Identify which cell holds the provided text, then report its [X, Y] central coordinate. 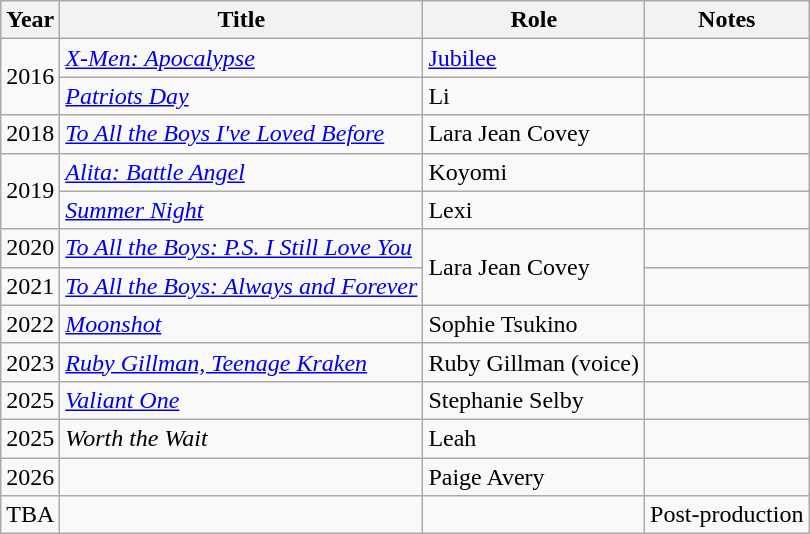
2022 [30, 324]
Patriots Day [242, 96]
2018 [30, 134]
2016 [30, 77]
2019 [30, 191]
Jubilee [534, 58]
To All the Boys I've Loved Before [242, 134]
2026 [30, 477]
Role [534, 20]
Lexi [534, 210]
TBA [30, 515]
Leah [534, 438]
Worth the Wait [242, 438]
2021 [30, 286]
To All the Boys: Always and Forever [242, 286]
Post-production [727, 515]
Li [534, 96]
To All the Boys: P.S. I Still Love You [242, 248]
X-Men: Apocalypse [242, 58]
Sophie Tsukino [534, 324]
Notes [727, 20]
2020 [30, 248]
Koyomi [534, 172]
Moonshot [242, 324]
2023 [30, 362]
Paige Avery [534, 477]
Stephanie Selby [534, 400]
Summer Night [242, 210]
Ruby Gillman (voice) [534, 362]
Ruby Gillman, Teenage Kraken [242, 362]
Valiant One [242, 400]
Year [30, 20]
Alita: Battle Angel [242, 172]
Title [242, 20]
